Identify which cell holds the provided text, then report its [x, y] central coordinate. 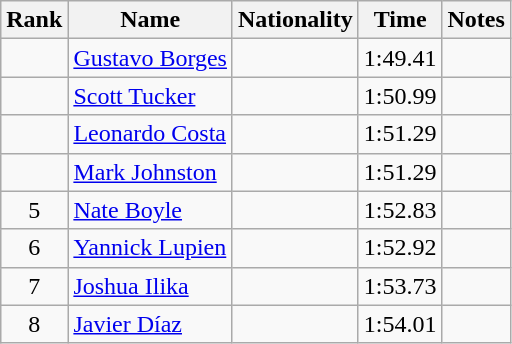
Yannick Lupien [150, 248]
Joshua Ilika [150, 286]
Javier Díaz [150, 324]
Time [400, 20]
1:49.41 [400, 58]
Nate Boyle [150, 210]
8 [34, 324]
1:53.73 [400, 286]
1:54.01 [400, 324]
Notes [476, 20]
Rank [34, 20]
Nationality [295, 20]
Gustavo Borges [150, 58]
Mark Johnston [150, 172]
1:52.92 [400, 248]
1:52.83 [400, 210]
Leonardo Costa [150, 134]
7 [34, 286]
1:50.99 [400, 96]
Scott Tucker [150, 96]
5 [34, 210]
6 [34, 248]
Name [150, 20]
